Scan for the cell matching the given text and deliver its [X, Y] coordinate at center. 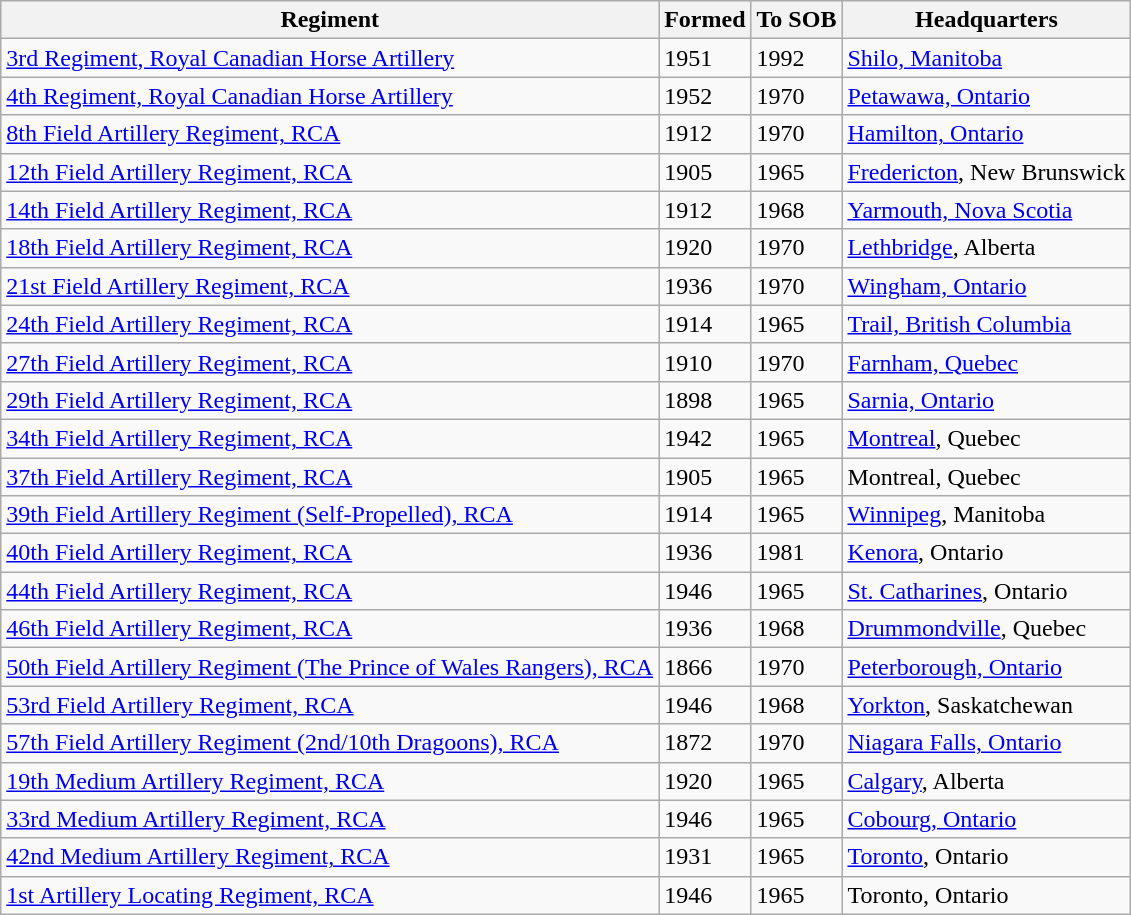
1898 [705, 400]
1910 [705, 362]
53rd Field Artillery Regiment, RCA [330, 705]
37th Field Artillery Regiment, RCA [330, 477]
1st Artillery Locating Regiment, RCA [330, 895]
39th Field Artillery Regiment (Self-Propelled), RCA [330, 515]
To SOB [796, 20]
50th Field Artillery Regiment (The Prince of Wales Rangers), RCA [330, 667]
34th Field Artillery Regiment, RCA [330, 438]
14th Field Artillery Regiment, RCA [330, 210]
29th Field Artillery Regiment, RCA [330, 400]
Shilo, Manitoba [986, 58]
Yorkton, Saskatchewan [986, 705]
18th Field Artillery Regiment, RCA [330, 248]
Petawawa, Ontario [986, 96]
8th Field Artillery Regiment, RCA [330, 134]
12th Field Artillery Regiment, RCA [330, 172]
Yarmouth, Nova Scotia [986, 210]
Peterborough, Ontario [986, 667]
Kenora, Ontario [986, 553]
42nd Medium Artillery Regiment, RCA [330, 857]
57th Field Artillery Regiment (2nd/10th Dragoons), RCA [330, 743]
21st Field Artillery Regiment, RCA [330, 286]
Farnham, Quebec [986, 362]
Headquarters [986, 20]
3rd Regiment, Royal Canadian Horse Artillery [330, 58]
Drummondville, Quebec [986, 629]
Cobourg, Ontario [986, 819]
46th Field Artillery Regiment, RCA [330, 629]
40th Field Artillery Regiment, RCA [330, 553]
Sarnia, Ontario [986, 400]
27th Field Artillery Regiment, RCA [330, 362]
1866 [705, 667]
1931 [705, 857]
Fredericton, New Brunswick [986, 172]
Lethbridge, Alberta [986, 248]
1942 [705, 438]
24th Field Artillery Regiment, RCA [330, 324]
Formed [705, 20]
19th Medium Artillery Regiment, RCA [330, 781]
44th Field Artillery Regiment, RCA [330, 591]
33rd Medium Artillery Regiment, RCA [330, 819]
Niagara Falls, Ontario [986, 743]
1952 [705, 96]
Wingham, Ontario [986, 286]
Regiment [330, 20]
1872 [705, 743]
Hamilton, Ontario [986, 134]
4th Regiment, Royal Canadian Horse Artillery [330, 96]
1992 [796, 58]
Trail, British Columbia [986, 324]
Calgary, Alberta [986, 781]
Winnipeg, Manitoba [986, 515]
1981 [796, 553]
St. Catharines, Ontario [986, 591]
1951 [705, 58]
